Extract the (x, y) coordinate from the center of the cell holding the provided text.  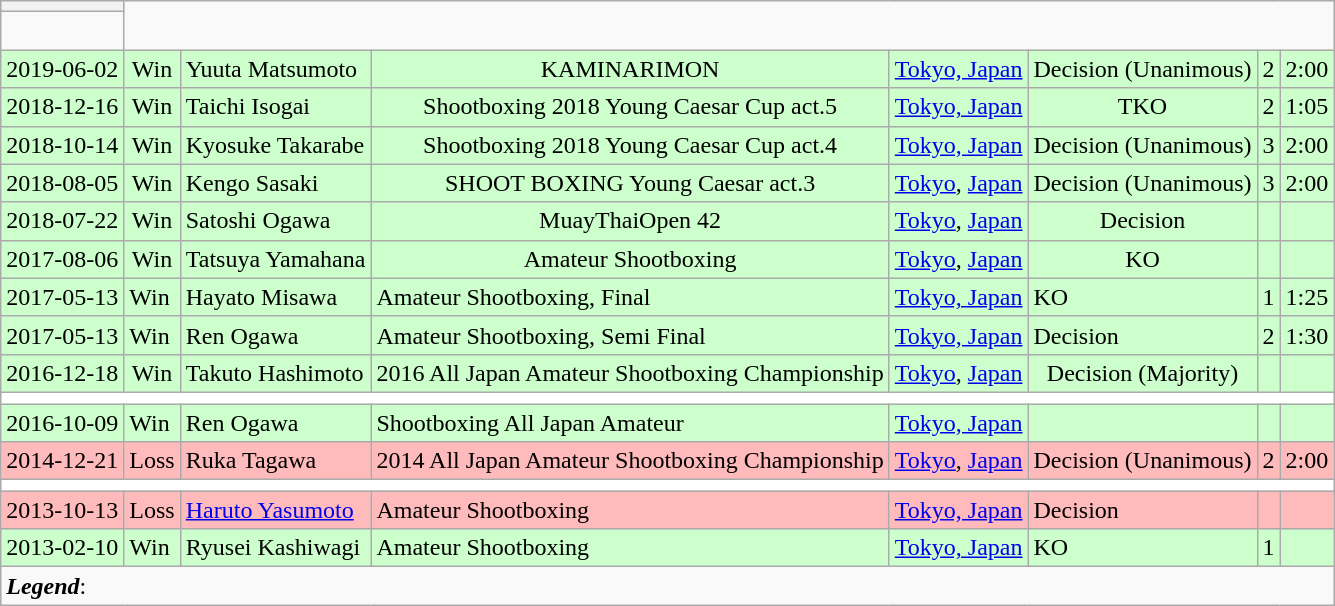
1:25 (1307, 297)
Tatsuya Yamahana (276, 259)
2016 All Japan Amateur Shootboxing Championship (630, 373)
2018-07-22 (62, 221)
Kengo Sasaki (276, 183)
Ryusei Kashiwagi (276, 548)
2013-10-13 (62, 510)
2016-12-18 (62, 373)
Hayato Misawa (276, 297)
Takuto Hashimoto (276, 373)
2014-12-21 (62, 461)
TKO (1142, 107)
Legend: (668, 586)
1:05 (1307, 107)
Satoshi Ogawa (276, 221)
Ruka Tagawa (276, 461)
SHOOT BOXING Young Caesar act.3 (630, 183)
1:30 (1307, 335)
Kyosuke Takarabe (276, 145)
2018-10-14 (62, 145)
2018-12-16 (62, 107)
Yuuta Matsumoto (276, 69)
2014 All Japan Amateur Shootboxing Championship (630, 461)
2016-10-09 (62, 423)
KAMINARIMON (630, 69)
2017-08-06 (62, 259)
2018-08-05 (62, 183)
Shootboxing 2018 Young Caesar Cup act.4 (630, 145)
Amateur Shootboxing, Semi Final (630, 335)
Shootboxing 2018 Young Caesar Cup act.5 (630, 107)
2019-06-02 (62, 69)
2013-02-10 (62, 548)
Shootboxing All Japan Amateur (630, 423)
Amateur Shootboxing, Final (630, 297)
Decision (Majority) (1142, 373)
MuayThaiOpen 42 (630, 221)
Taichi Isogai (276, 107)
Haruto Yasumoto (276, 510)
